Output the (X, Y) coordinate of the center of the cell containing the given text.  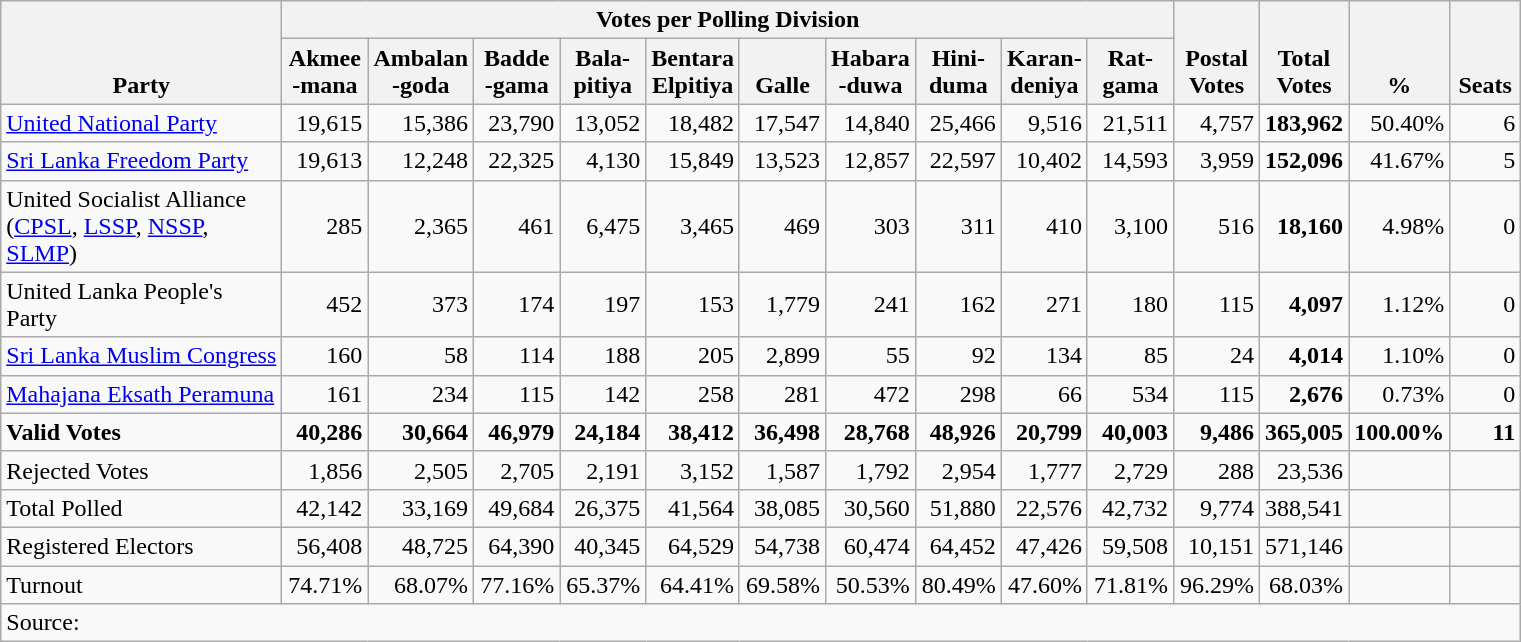
142 (603, 394)
197 (603, 304)
30,664 (421, 432)
4.98% (1400, 226)
Bala-pitiya (603, 72)
285 (325, 226)
59,508 (1130, 546)
47.60% (1044, 585)
4,757 (1216, 123)
288 (1216, 470)
1.12% (1400, 304)
Party (142, 52)
5 (1486, 161)
50.40% (1400, 123)
388,541 (1304, 508)
47,426 (1044, 546)
69.58% (782, 585)
66 (1044, 394)
6,475 (603, 226)
134 (1044, 356)
2,505 (421, 470)
0.73% (1400, 394)
Hini-duma (958, 72)
153 (693, 304)
60,474 (871, 546)
22,576 (1044, 508)
74.71% (325, 585)
2,191 (603, 470)
22,597 (958, 161)
6 (1486, 123)
36,498 (782, 432)
38,412 (693, 432)
2,954 (958, 470)
571,146 (1304, 546)
303 (871, 226)
12,248 (421, 161)
180 (1130, 304)
10,402 (1044, 161)
24 (1216, 356)
3,959 (1216, 161)
55 (871, 356)
Total Votes (1304, 52)
Galle (782, 72)
452 (325, 304)
161 (325, 394)
25,466 (958, 123)
234 (421, 394)
472 (871, 394)
19,613 (325, 161)
Sri Lanka Muslim Congress (142, 356)
Total Polled (142, 508)
2,729 (1130, 470)
23,536 (1304, 470)
100.00% (1400, 432)
% (1400, 52)
1,777 (1044, 470)
9,774 (1216, 508)
271 (1044, 304)
64,452 (958, 546)
205 (693, 356)
96.29% (1216, 585)
373 (421, 304)
65.37% (603, 585)
Sri Lanka Freedom Party (142, 161)
281 (782, 394)
152,096 (1304, 161)
28,768 (871, 432)
12,857 (871, 161)
64.41% (693, 585)
56,408 (325, 546)
4,097 (1304, 304)
14,840 (871, 123)
64,529 (693, 546)
40,003 (1130, 432)
26,375 (603, 508)
Votes per Polling Division (728, 20)
41,564 (693, 508)
Ambalan-goda (421, 72)
42,732 (1130, 508)
46,979 (517, 432)
BentaraElpitiya (693, 72)
Karan-deniya (1044, 72)
PostalVotes (1216, 52)
50.53% (871, 585)
15,849 (693, 161)
14,593 (1130, 161)
77.16% (517, 585)
11 (1486, 432)
4,014 (1304, 356)
Mahajana Eksath Peramuna (142, 394)
19,615 (325, 123)
9,486 (1216, 432)
38,085 (782, 508)
42,142 (325, 508)
41.67% (1400, 161)
Source: (761, 623)
2,365 (421, 226)
51,880 (958, 508)
21,511 (1130, 123)
United Lanka People's Party (142, 304)
71.81% (1130, 585)
64,390 (517, 546)
534 (1130, 394)
188 (603, 356)
18,160 (1304, 226)
Akmee-mana (325, 72)
516 (1216, 226)
22,325 (517, 161)
Habara-duwa (871, 72)
40,345 (603, 546)
469 (782, 226)
13,052 (603, 123)
1,856 (325, 470)
Turnout (142, 585)
10,151 (1216, 546)
114 (517, 356)
160 (325, 356)
20,799 (1044, 432)
80.49% (958, 585)
311 (958, 226)
183,962 (1304, 123)
2,705 (517, 470)
58 (421, 356)
49,684 (517, 508)
68.07% (421, 585)
24,184 (603, 432)
241 (871, 304)
15,386 (421, 123)
48,725 (421, 546)
54,738 (782, 546)
410 (1044, 226)
Registered Electors (142, 546)
68.03% (1304, 585)
1,587 (782, 470)
258 (693, 394)
Seats (1486, 52)
1,779 (782, 304)
3,152 (693, 470)
365,005 (1304, 432)
United National Party (142, 123)
Rejected Votes (142, 470)
40,286 (325, 432)
23,790 (517, 123)
174 (517, 304)
162 (958, 304)
461 (517, 226)
United Socialist Alliance(CPSL, LSSP, NSSP, SLMP) (142, 226)
85 (1130, 356)
2,676 (1304, 394)
48,926 (958, 432)
18,482 (693, 123)
13,523 (782, 161)
1.10% (1400, 356)
92 (958, 356)
33,169 (421, 508)
3,100 (1130, 226)
4,130 (603, 161)
17,547 (782, 123)
Badde-gama (517, 72)
Rat-gama (1130, 72)
1,792 (871, 470)
Valid Votes (142, 432)
2,899 (782, 356)
298 (958, 394)
9,516 (1044, 123)
30,560 (871, 508)
3,465 (693, 226)
